Output the [x, y] coordinate of the center of the cell containing the given text.  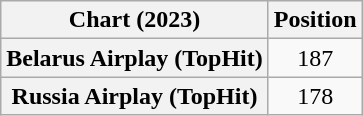
187 [315, 58]
Belarus Airplay (TopHit) [135, 58]
Position [315, 20]
Chart (2023) [135, 20]
178 [315, 96]
Russia Airplay (TopHit) [135, 96]
